Return (X, Y) of the center of cell containing provided text 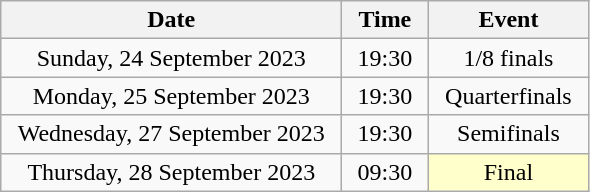
Thursday, 28 September 2023 (172, 172)
1/8 finals (508, 58)
Sunday, 24 September 2023 (172, 58)
Time (385, 20)
Semifinals (508, 134)
Date (172, 20)
Wednesday, 27 September 2023 (172, 134)
Event (508, 20)
Final (508, 172)
Monday, 25 September 2023 (172, 96)
09:30 (385, 172)
Quarterfinals (508, 96)
